Detect which cell encompasses the target text, then output its (x, y) center coordinate. 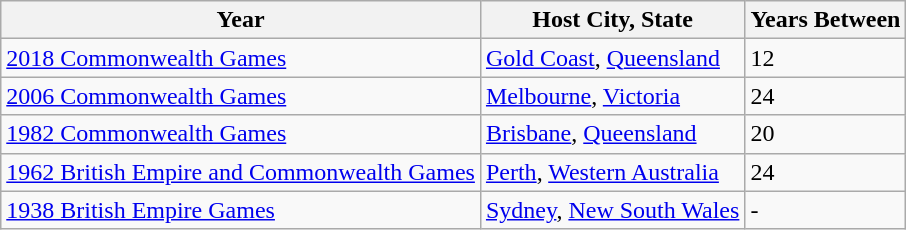
Year (241, 20)
- (826, 210)
Perth, Western Australia (612, 172)
2006 Commonwealth Games (241, 96)
Gold Coast, Queensland (612, 58)
Host City, State (612, 20)
Melbourne, Victoria (612, 96)
2018 Commonwealth Games (241, 58)
Years Between (826, 20)
12 (826, 58)
20 (826, 134)
Brisbane, Queensland (612, 134)
1982 Commonwealth Games (241, 134)
Sydney, New South Wales (612, 210)
1938 British Empire Games (241, 210)
1962 British Empire and Commonwealth Games (241, 172)
